Provide the (x, y) coordinate of the cell's center where the given text is located.  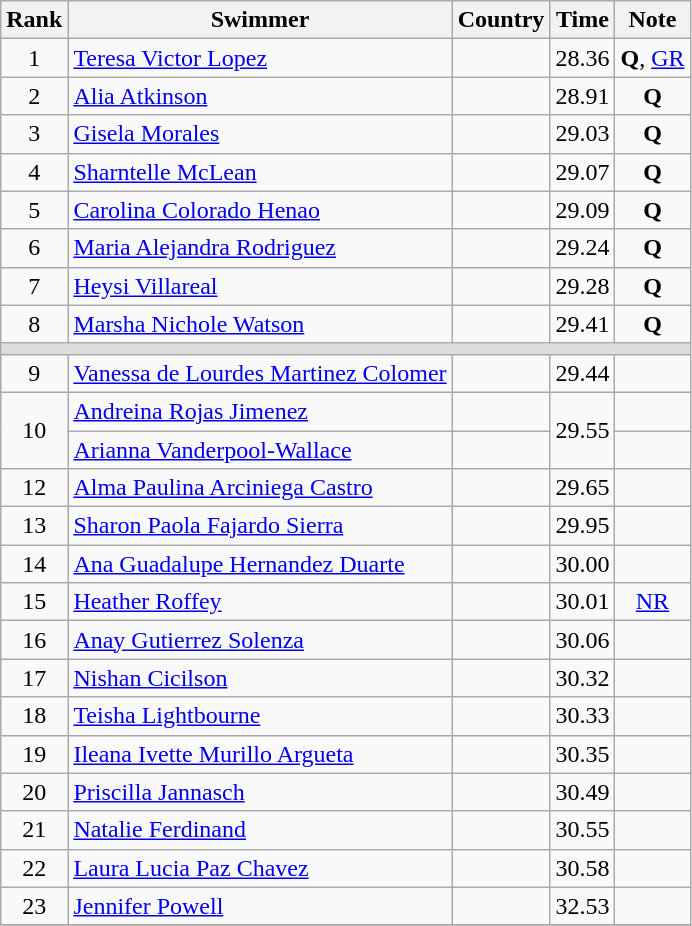
Teisha Lightbourne (260, 716)
29.03 (582, 134)
23 (34, 906)
Nishan Cicilson (260, 678)
18 (34, 716)
Maria Alejandra Rodriguez (260, 248)
29.09 (582, 210)
19 (34, 754)
30.01 (582, 602)
14 (34, 564)
21 (34, 830)
8 (34, 324)
30.55 (582, 830)
NR (652, 602)
30.06 (582, 640)
1 (34, 58)
30.33 (582, 716)
Jennifer Powell (260, 906)
29.55 (582, 430)
Teresa Victor Lopez (260, 58)
Arianna Vanderpool-Wallace (260, 449)
30.32 (582, 678)
32.53 (582, 906)
4 (34, 172)
Gisela Morales (260, 134)
Ana Guadalupe Hernandez Duarte (260, 564)
30.58 (582, 868)
Rank (34, 20)
Anay Gutierrez Solenza (260, 640)
Q, GR (652, 58)
Time (582, 20)
22 (34, 868)
9 (34, 373)
29.07 (582, 172)
28.91 (582, 96)
3 (34, 134)
15 (34, 602)
Sharntelle McLean (260, 172)
Swimmer (260, 20)
29.24 (582, 248)
29.65 (582, 488)
Vanessa de Lourdes Martinez Colomer (260, 373)
Marsha Nichole Watson (260, 324)
Heather Roffey (260, 602)
Heysi Villareal (260, 286)
13 (34, 526)
20 (34, 792)
Note (652, 20)
30.00 (582, 564)
29.95 (582, 526)
Sharon Paola Fajardo Sierra (260, 526)
Laura Lucia Paz Chavez (260, 868)
Priscilla Jannasch (260, 792)
29.44 (582, 373)
29.28 (582, 286)
28.36 (582, 58)
30.35 (582, 754)
16 (34, 640)
Carolina Colorado Henao (260, 210)
12 (34, 488)
Alma Paulina Arciniega Castro (260, 488)
Country (501, 20)
6 (34, 248)
Alia Atkinson (260, 96)
10 (34, 430)
Natalie Ferdinand (260, 830)
2 (34, 96)
5 (34, 210)
Andreina Rojas Jimenez (260, 411)
7 (34, 286)
30.49 (582, 792)
29.41 (582, 324)
Ileana Ivette Murillo Argueta (260, 754)
17 (34, 678)
